Return the (x, y) coordinate for the center point of the cell that contains the specified text.  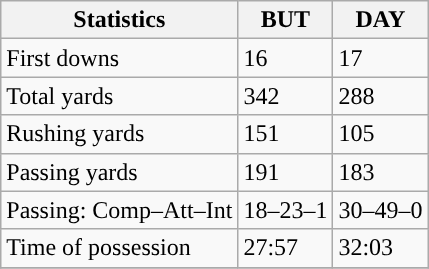
151 (286, 134)
18–23–1 (286, 210)
342 (286, 96)
30–49–0 (380, 210)
First downs (120, 58)
Statistics (120, 20)
16 (286, 58)
Passing yards (120, 172)
105 (380, 134)
BUT (286, 20)
183 (380, 172)
DAY (380, 20)
191 (286, 172)
Time of possession (120, 248)
17 (380, 58)
Passing: Comp–Att–Int (120, 210)
Total yards (120, 96)
288 (380, 96)
32:03 (380, 248)
27:57 (286, 248)
Rushing yards (120, 134)
